Scan for the cell matching the given text and deliver its [X, Y] coordinate at center. 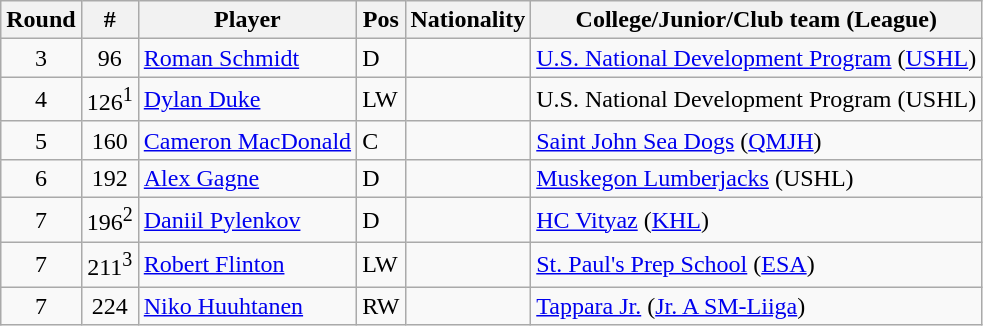
# [110, 20]
Robert Flinton [247, 264]
Pos [381, 20]
Saint John Sea Dogs (QMJH) [756, 140]
2113 [110, 264]
192 [110, 178]
Nationality [468, 20]
College/Junior/Club team (League) [756, 20]
Player [247, 20]
Roman Schmidt [247, 58]
Alex Gagne [247, 178]
Cameron MacDonald [247, 140]
C [381, 140]
4 [41, 100]
3 [41, 58]
RW [381, 306]
Dylan Duke [247, 100]
224 [110, 306]
1962 [110, 220]
Round [41, 20]
Daniil Pylenkov [247, 220]
St. Paul's Prep School (ESA) [756, 264]
6 [41, 178]
160 [110, 140]
Tappara Jr. (Jr. A SM-Liiga) [756, 306]
5 [41, 140]
96 [110, 58]
HC Vityaz (KHL) [756, 220]
Muskegon Lumberjacks (USHL) [756, 178]
1261 [110, 100]
Niko Huuhtanen [247, 306]
